Provide the (X, Y) coordinate of the cell's center where the given text is located.  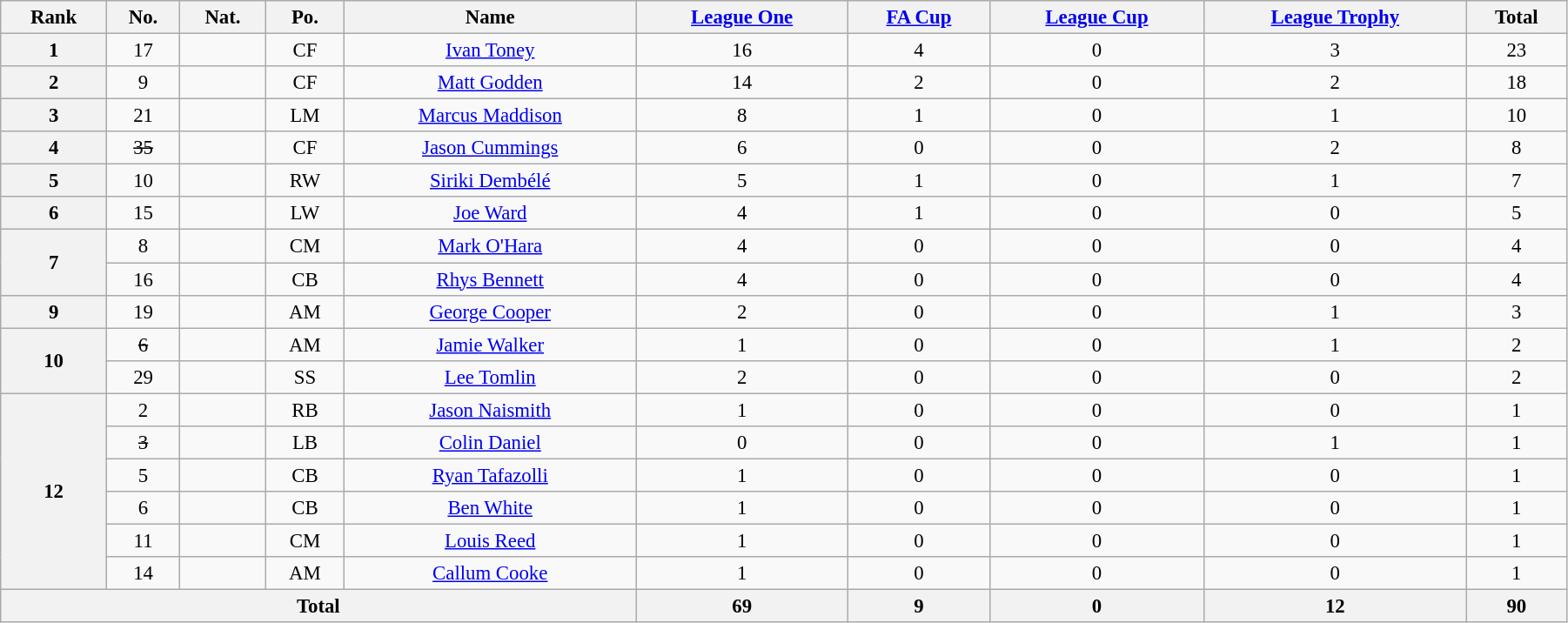
Joe Ward (491, 213)
Ryan Tafazolli (491, 475)
No. (143, 17)
Jason Naismith (491, 410)
Rhys Bennett (491, 279)
Siriki Dembélé (491, 181)
FA Cup (919, 17)
Louis Reed (491, 540)
George Cooper (491, 311)
21 (143, 116)
Colin Daniel (491, 443)
Matt Godden (491, 83)
League One (742, 17)
17 (143, 50)
Name (491, 17)
RB (305, 410)
Ben White (491, 508)
Jamie Walker (491, 345)
LB (305, 443)
Marcus Maddison (491, 116)
Rank (54, 17)
Mark O'Hara (491, 246)
35 (143, 148)
19 (143, 311)
29 (143, 377)
90 (1516, 606)
Ivan Toney (491, 50)
League Cup (1097, 17)
11 (143, 540)
Lee Tomlin (491, 377)
15 (143, 213)
Callum Cooke (491, 573)
Po. (305, 17)
SS (305, 377)
Jason Cummings (491, 148)
LM (305, 116)
23 (1516, 50)
RW (305, 181)
LW (305, 213)
Nat. (223, 17)
69 (742, 606)
League Trophy (1336, 17)
18 (1516, 83)
